Find where the given text appears and provide that cell's center as [X, Y] coordinate. 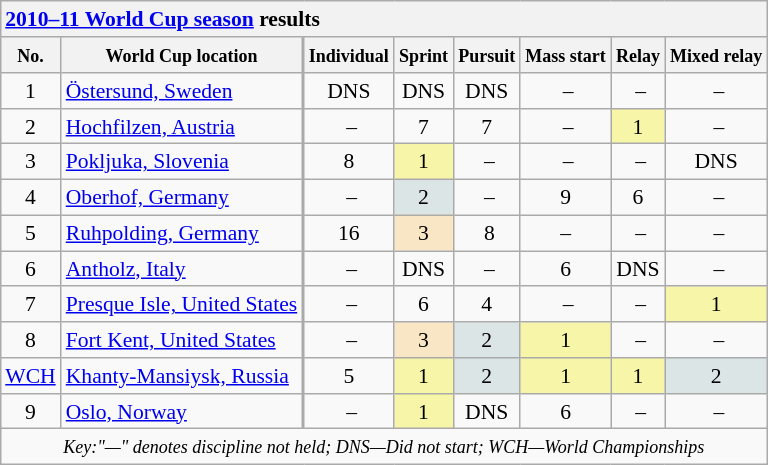
Antholz, Italy [182, 269]
No. [30, 55]
World Cup location [182, 55]
Mass start [566, 55]
16 [349, 233]
Pursuit [486, 55]
Pokljuka, Slovenia [182, 162]
Key:"—" denotes discipline not held; DNS—Did not start; WCH—World Championships [384, 447]
Presque Isle, United States [182, 304]
Hochfilzen, Austria [182, 126]
Östersund, Sweden [182, 91]
Ruhpolding, Germany [182, 233]
WCH [30, 376]
Oberhof, Germany [182, 197]
2010–11 World Cup season results [384, 19]
Khanty-Mansiysk, Russia [182, 376]
Relay [638, 55]
Fort Kent, United States [182, 340]
Mixed relay [716, 55]
Individual [349, 55]
Oslo, Norway [182, 411]
Sprint [424, 55]
